Identify which cell holds the provided text, then report its (x, y) central coordinate. 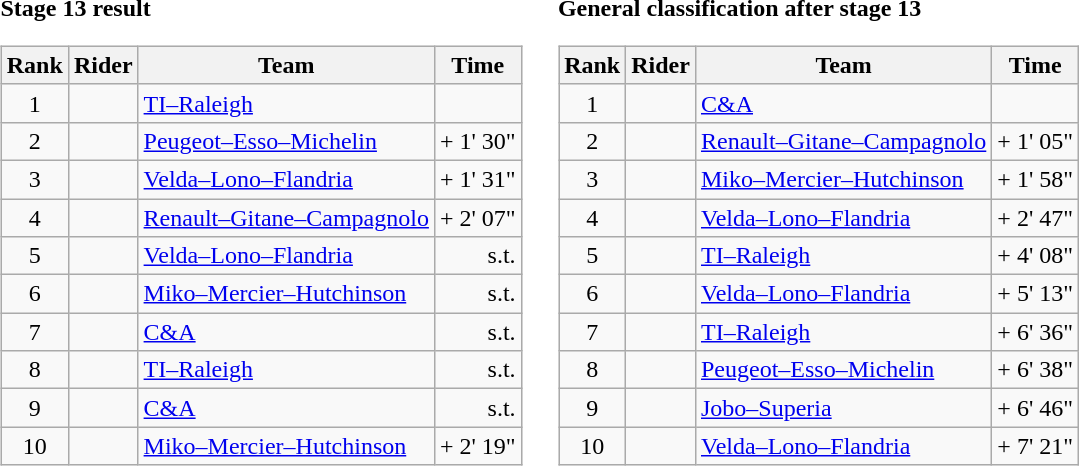
+ 1' 31" (478, 179)
+ 2' 47" (1036, 217)
+ 6' 46" (1036, 408)
+ 6' 38" (1036, 370)
+ 1' 05" (1036, 141)
Jobo–Superia (843, 408)
+ 1' 30" (478, 141)
+ 5' 13" (1036, 294)
+ 1' 58" (1036, 179)
+ 2' 07" (478, 217)
+ 4' 08" (1036, 256)
+ 2' 19" (478, 446)
+ 6' 36" (1036, 332)
+ 7' 21" (1036, 446)
